For the text-containing cell, return its midpoint in [x, y] coordinate format. 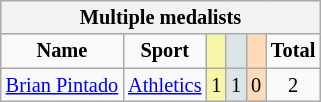
2 [293, 85]
Name [62, 51]
Athletics [164, 85]
Multiple medalists [160, 17]
Total [293, 51]
Brian Pintado [62, 85]
0 [256, 85]
Sport [164, 51]
